Capture the cell that displays the provided text and extract its (X, Y) central coordinate. 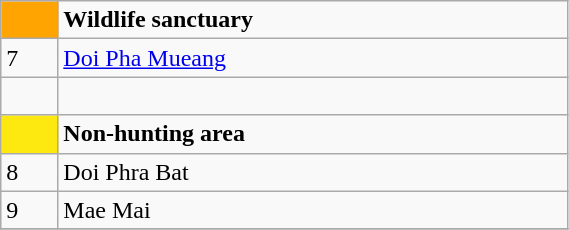
Doi Pha Mueang (313, 58)
Wildlife sanctuary (313, 20)
8 (30, 172)
Mae Mai (313, 210)
7 (30, 58)
Doi Phra Bat (313, 172)
9 (30, 210)
Non-hunting area (313, 134)
